Find where the given text appears and provide that cell's center as [X, Y] coordinate. 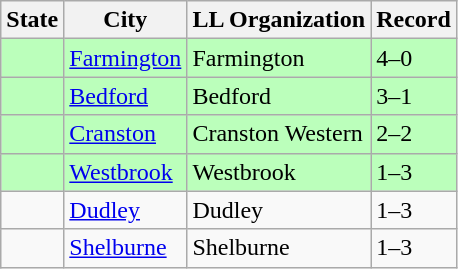
2–2 [414, 134]
City [126, 20]
3–1 [414, 96]
Cranston Western [279, 134]
LL Organization [279, 20]
Cranston [126, 134]
4–0 [414, 58]
State [32, 20]
Record [414, 20]
